Detect which cell encompasses the target text, then output its [X, Y] center coordinate. 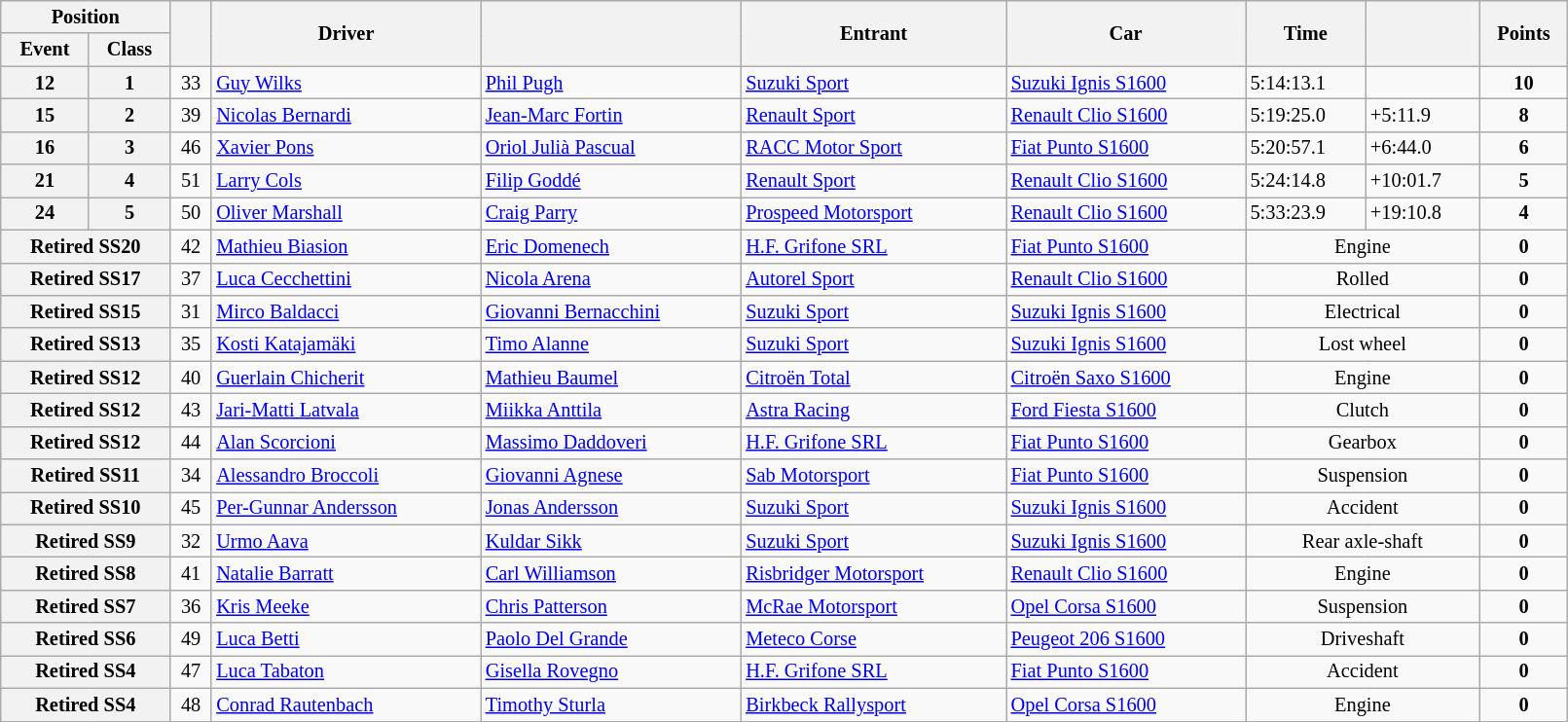
Kris Meeke [346, 606]
McRae Motorsport [873, 606]
Retired SS9 [86, 541]
Giovanni Bernacchini [611, 311]
Luca Betti [346, 639]
5:20:57.1 [1306, 148]
Craig Parry [611, 213]
Risbridger Motorsport [873, 573]
Mirco Baldacci [346, 311]
Retired SS6 [86, 639]
Citroën Saxo S1600 [1126, 378]
Nicola Arena [611, 279]
Event [45, 50]
39 [191, 115]
Chris Patterson [611, 606]
24 [45, 213]
Retired SS10 [86, 508]
Urmo Aava [346, 541]
Clutch [1363, 410]
Car [1126, 33]
Xavier Pons [346, 148]
Retired SS17 [86, 279]
40 [191, 378]
Alan Scorcioni [346, 443]
RACC Motor Sport [873, 148]
+19:10.8 [1423, 213]
Mathieu Baumel [611, 378]
Class [129, 50]
Nicolas Bernardi [346, 115]
Timo Alanne [611, 344]
Paolo Del Grande [611, 639]
Time [1306, 33]
49 [191, 639]
6 [1524, 148]
15 [45, 115]
Timothy Sturla [611, 704]
8 [1524, 115]
Birkbeck Rallysport [873, 704]
+5:11.9 [1423, 115]
Driver [346, 33]
1 [129, 83]
47 [191, 671]
5:14:13.1 [1306, 83]
33 [191, 83]
Citroën Total [873, 378]
45 [191, 508]
Luca Tabaton [346, 671]
Retired SS7 [86, 606]
Sab Motorsport [873, 476]
Guerlain Chicherit [346, 378]
Ford Fiesta S1600 [1126, 410]
43 [191, 410]
Oliver Marshall [346, 213]
Retired SS11 [86, 476]
51 [191, 181]
Jonas Andersson [611, 508]
Phil Pugh [611, 83]
+10:01.7 [1423, 181]
Lost wheel [1363, 344]
46 [191, 148]
Position [86, 17]
Retired SS8 [86, 573]
Entrant [873, 33]
5:19:25.0 [1306, 115]
Per-Gunnar Andersson [346, 508]
Mathieu Biasion [346, 246]
Oriol Julià Pascual [611, 148]
32 [191, 541]
Electrical [1363, 311]
Autorel Sport [873, 279]
Guy Wilks [346, 83]
31 [191, 311]
35 [191, 344]
Kosti Katajamäki [346, 344]
44 [191, 443]
10 [1524, 83]
Alessandro Broccoli [346, 476]
50 [191, 213]
48 [191, 704]
5:33:23.9 [1306, 213]
Massimo Daddoveri [611, 443]
16 [45, 148]
Miikka Anttila [611, 410]
Driveshaft [1363, 639]
2 [129, 115]
+6:44.0 [1423, 148]
Prospeed Motorsport [873, 213]
Larry Cols [346, 181]
21 [45, 181]
Rolled [1363, 279]
42 [191, 246]
Gisella Rovegno [611, 671]
Points [1524, 33]
12 [45, 83]
3 [129, 148]
Filip Goddé [611, 181]
Gearbox [1363, 443]
Peugeot 206 S1600 [1126, 639]
Giovanni Agnese [611, 476]
Eric Domenech [611, 246]
Carl Williamson [611, 573]
Jean-Marc Fortin [611, 115]
Natalie Barratt [346, 573]
Retired SS20 [86, 246]
37 [191, 279]
Meteco Corse [873, 639]
Retired SS15 [86, 311]
Rear axle-shaft [1363, 541]
Conrad Rautenbach [346, 704]
Kuldar Sikk [611, 541]
36 [191, 606]
Luca Cecchettini [346, 279]
41 [191, 573]
Astra Racing [873, 410]
34 [191, 476]
Jari-Matti Latvala [346, 410]
5:24:14.8 [1306, 181]
Retired SS13 [86, 344]
